Search for the cell housing the specified text and yield its [X, Y] center coordinate. 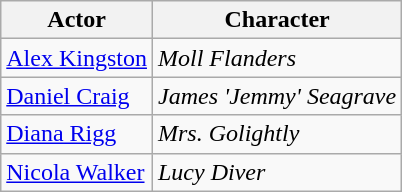
Mrs. Golightly [276, 134]
Lucy Diver [276, 172]
Actor [77, 20]
Moll Flanders [276, 58]
Daniel Craig [77, 96]
James 'Jemmy' Seagrave [276, 96]
Alex Kingston [77, 58]
Nicola Walker [77, 172]
Character [276, 20]
Diana Rigg [77, 134]
